For the text-containing cell, return its midpoint in (x, y) coordinate format. 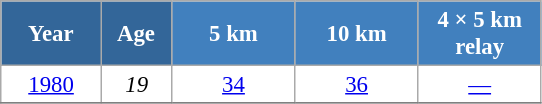
34 (234, 85)
Age (136, 34)
19 (136, 85)
1980 (52, 85)
10 km (356, 34)
5 km (234, 34)
4 × 5 km relay (480, 34)
— (480, 85)
Year (52, 34)
36 (356, 85)
